Pinpoint the cell where the given text exists, returning its (X, Y) midpoint coordinate. 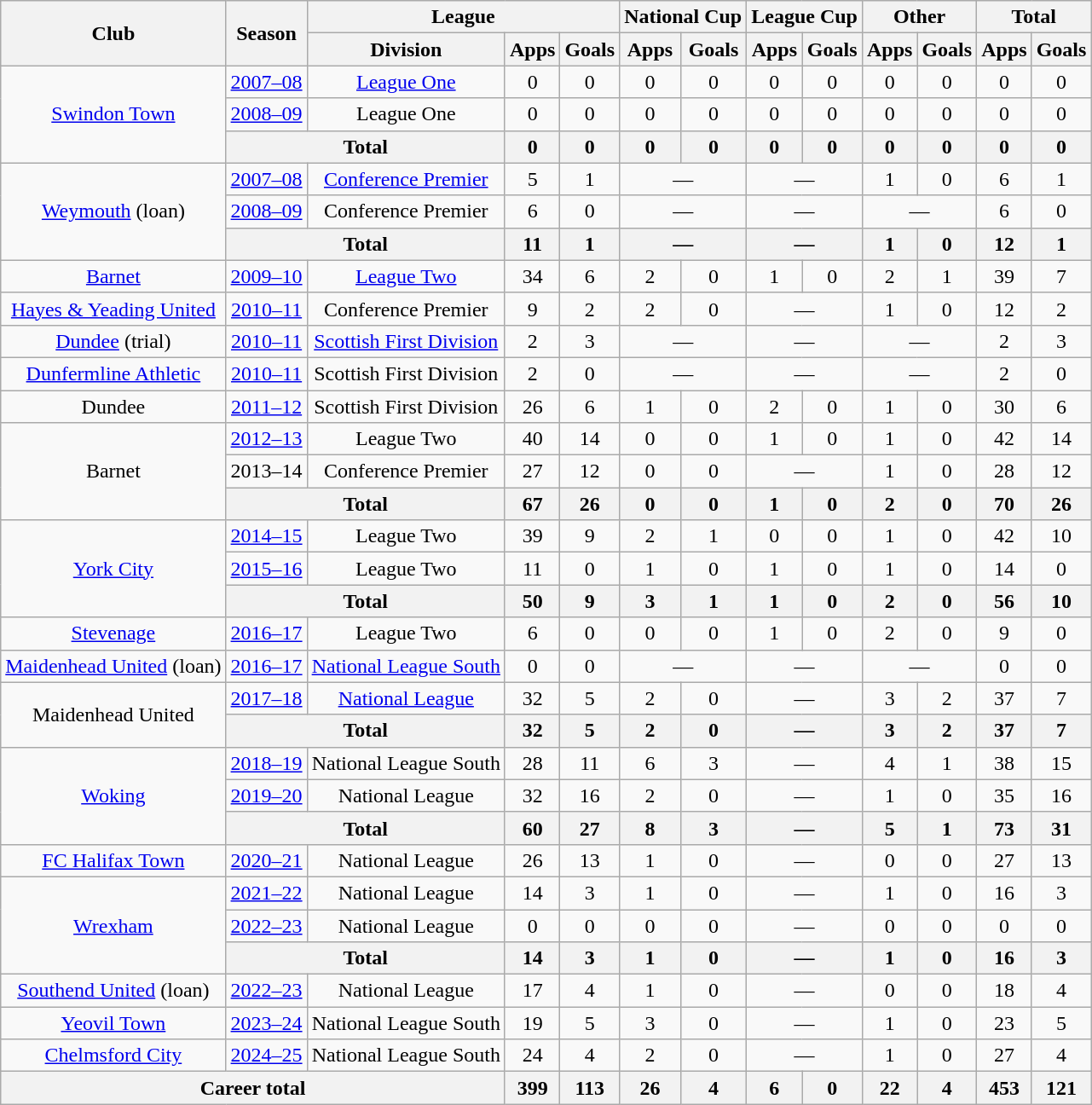
17 (532, 991)
399 (532, 1088)
Dundee (113, 407)
Stevenage (113, 633)
Hayes & Yeading United (113, 309)
Dunfermline Athletic (113, 373)
2021–22 (266, 893)
Chelmsford City (113, 1056)
73 (1004, 828)
24 (532, 1056)
League Cup (805, 17)
38 (1004, 763)
Club (113, 33)
19 (532, 1023)
League (464, 17)
113 (590, 1088)
Maidenhead United (loan) (113, 666)
2015–16 (266, 569)
Woking (113, 795)
2020–21 (266, 860)
40 (532, 439)
121 (1061, 1088)
FC Halifax Town (113, 860)
Yeovil Town (113, 1023)
31 (1061, 828)
2013–14 (266, 472)
Division (406, 49)
60 (532, 828)
18 (1004, 991)
67 (532, 504)
Weymouth (loan) (113, 211)
Other (919, 17)
2024–25 (266, 1056)
2017–18 (266, 698)
453 (1004, 1088)
56 (1004, 601)
22 (889, 1088)
2012–13 (266, 439)
Swindon Town (113, 114)
15 (1061, 763)
50 (532, 601)
34 (532, 276)
2011–12 (266, 407)
2014–15 (266, 536)
30 (1004, 407)
2018–19 (266, 763)
2019–20 (266, 795)
Maidenhead United (113, 714)
York City (113, 569)
70 (1004, 504)
Career total (253, 1088)
2009–10 (266, 276)
35 (1004, 795)
National Cup (684, 17)
8 (650, 828)
Wrexham (113, 925)
Southend United (loan) (113, 991)
23 (1004, 1023)
Dundee (trial) (113, 341)
2023–24 (266, 1023)
Season (266, 33)
